Identify which cell holds the provided text, then report its (X, Y) central coordinate. 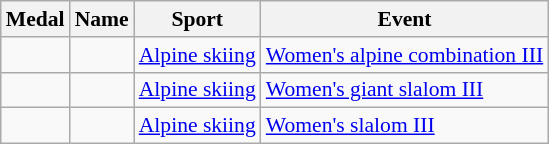
Sport (198, 19)
Medal (36, 19)
Women's alpine combination III (404, 55)
Name (102, 19)
Women's giant slalom III (404, 90)
Women's slalom III (404, 126)
Event (404, 19)
